Locate the cell with the specified text and output its (X, Y) center coordinate. 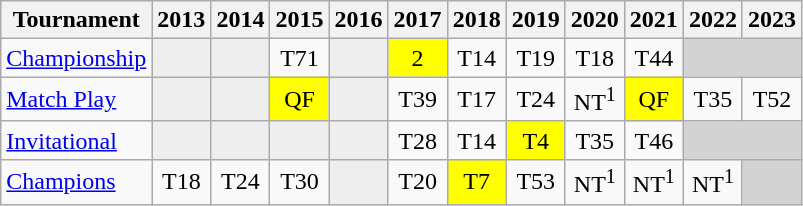
T7 (476, 182)
T28 (418, 140)
T39 (418, 100)
Champions (76, 182)
Invitational (76, 140)
T17 (476, 100)
T46 (654, 140)
2014 (240, 20)
2018 (476, 20)
T53 (536, 182)
T30 (300, 182)
Tournament (76, 20)
Championship (76, 58)
2019 (536, 20)
Match Play (76, 100)
T71 (300, 58)
2 (418, 58)
2020 (594, 20)
2015 (300, 20)
2022 (712, 20)
2013 (182, 20)
T20 (418, 182)
2017 (418, 20)
T44 (654, 58)
T52 (772, 100)
2023 (772, 20)
T19 (536, 58)
2016 (358, 20)
2021 (654, 20)
T4 (536, 140)
